Provide the (x, y) coordinate of the cell's center where the given text is located.  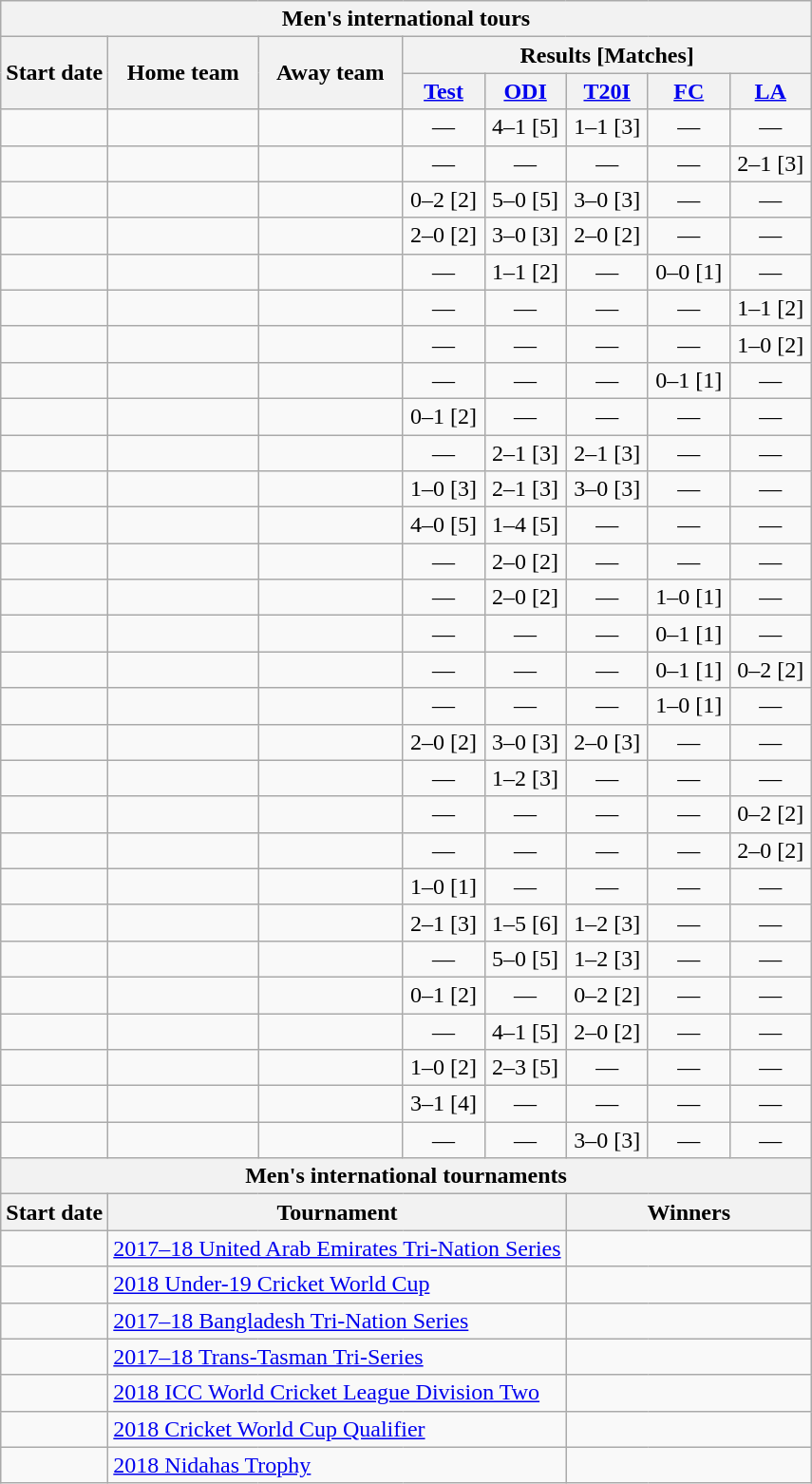
2017–18 United Arab Emirates Tri-Nation Series (337, 1248)
LA (770, 91)
1–4 [5] (525, 525)
2018 Cricket World Cup Qualifier (337, 1429)
Men's international tours (406, 19)
ODI (525, 91)
2018 Under-19 Cricket World Cup (337, 1284)
2018 ICC World Cricket League Division Two (337, 1393)
Winners (689, 1212)
FC (689, 91)
Away team (330, 73)
2–3 [5] (525, 1068)
Men's international tournaments (406, 1176)
Test (444, 91)
Tournament (337, 1212)
T20I (607, 91)
Home team (183, 73)
1–5 [6] (525, 923)
0–0 [1] (689, 272)
4–0 [5] (444, 525)
2017–18 Trans-Tasman Tri-Series (337, 1357)
2–0 [3] (607, 742)
3–1 [4] (444, 1104)
Results [Matches] (607, 55)
2017–18 Bangladesh Tri-Nation Series (337, 1321)
1–0 [3] (444, 489)
1–1 [3] (607, 127)
2018 Nidahas Trophy (337, 1465)
